Scan for the cell matching the given text and deliver its [X, Y] coordinate at center. 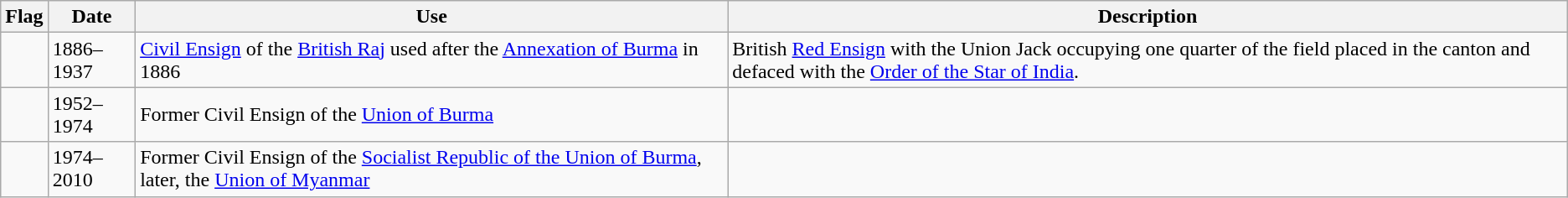
1952–1974 [91, 114]
Use [432, 17]
British Red Ensign with the Union Jack occupying one quarter of the field placed in the canton and defaced with the Order of the Star of India. [1148, 60]
1974–2010 [91, 169]
Description [1148, 17]
Former Civil Ensign of the Socialist Republic of the Union of Burma, later, the Union of Myanmar [432, 169]
Flag [24, 17]
Former Civil Ensign of the Union of Burma [432, 114]
Civil Ensign of the British Raj used after the Annexation of Burma in 1886 [432, 60]
1886–1937 [91, 60]
Date [91, 17]
